From the cell containing the given text, extract its center point as (x, y) coordinate. 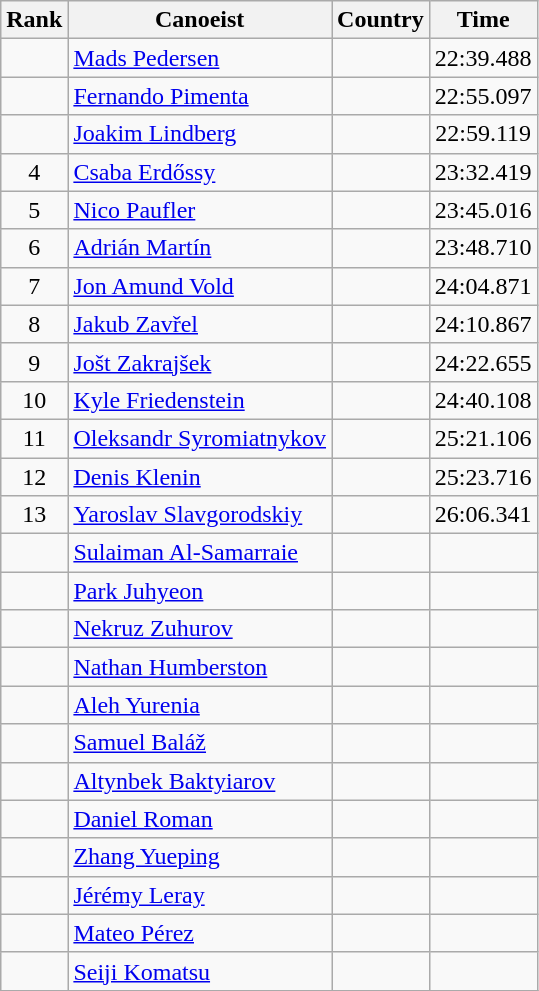
Kyle Friedenstein (200, 400)
7 (34, 286)
23:32.419 (483, 172)
24:10.867 (483, 324)
4 (34, 172)
Joakim Lindberg (200, 134)
Jošt Zakrajšek (200, 362)
24:04.871 (483, 286)
Denis Klenin (200, 477)
10 (34, 400)
13 (34, 515)
Jakub Zavřel (200, 324)
Country (381, 20)
23:48.710 (483, 248)
Zhang Yueping (200, 857)
Oleksandr Syromiatnykov (200, 438)
Adrián Martín (200, 248)
12 (34, 477)
6 (34, 248)
25:21.106 (483, 438)
22:55.097 (483, 96)
Jon Amund Vold (200, 286)
Nico Paufler (200, 210)
22:39.488 (483, 58)
Altynbek Baktyiarov (200, 781)
22:59.119 (483, 134)
Rank (34, 20)
Nathan Humberston (200, 667)
Mateo Pérez (200, 933)
Csaba Erdőssy (200, 172)
Time (483, 20)
Fernando Pimenta (200, 96)
Daniel Roman (200, 819)
Park Juhyeon (200, 591)
Seiji Komatsu (200, 971)
Nekruz Zuhurov (200, 629)
24:40.108 (483, 400)
26:06.341 (483, 515)
8 (34, 324)
Mads Pedersen (200, 58)
9 (34, 362)
Jérémy Leray (200, 895)
5 (34, 210)
Samuel Baláž (200, 743)
Yaroslav Slavgorodskiy (200, 515)
Sulaiman Al-Samarraie (200, 553)
23:45.016 (483, 210)
11 (34, 438)
Canoeist (200, 20)
25:23.716 (483, 477)
Aleh Yurenia (200, 705)
24:22.655 (483, 362)
